Detect which cell encompasses the target text, then output its (X, Y) center coordinate. 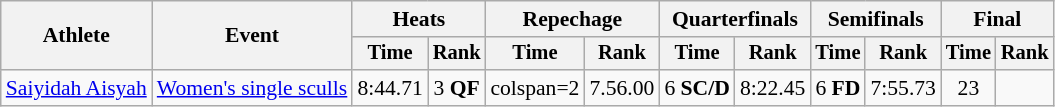
Event (252, 36)
colspan=2 (534, 88)
Quarterfinals (734, 19)
Heats (418, 19)
Semifinals (876, 19)
Women's single sculls (252, 88)
23 (968, 88)
Saiyidah Aisyah (76, 88)
Final (997, 19)
7:55.73 (902, 88)
Athlete (76, 36)
7.56.00 (622, 88)
Repechage (572, 19)
3 QF (457, 88)
8:44.71 (390, 88)
6 FD (838, 88)
8:22.45 (772, 88)
6 SC/D (697, 88)
